Output the (X, Y) coordinate of the center of the cell containing the given text.  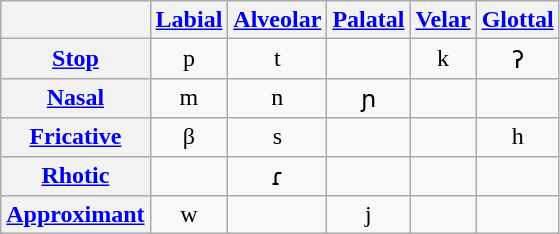
n (278, 98)
Stop (76, 59)
m (189, 98)
ʔ (518, 59)
ɾ (278, 176)
Approximant (76, 215)
Palatal (368, 20)
h (518, 137)
ɲ (368, 98)
β (189, 137)
Fricative (76, 137)
Rhotic (76, 176)
Glottal (518, 20)
p (189, 59)
t (278, 59)
Nasal (76, 98)
j (368, 215)
Velar (443, 20)
Labial (189, 20)
s (278, 137)
Alveolar (278, 20)
k (443, 59)
w (189, 215)
